Search for the cell housing the specified text and yield its [X, Y] center coordinate. 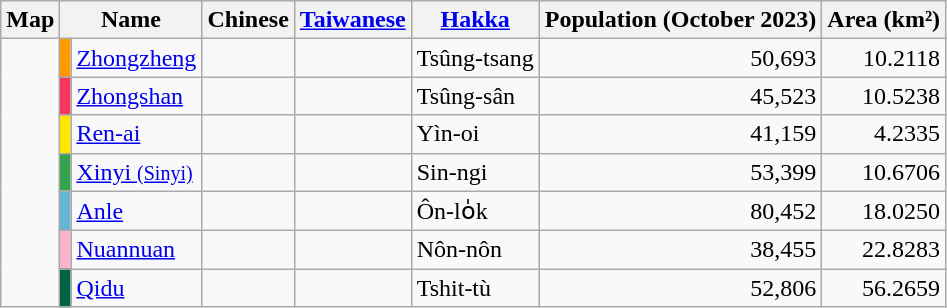
Xinyi (Sinyi) [136, 172]
52,806 [680, 288]
10.2118 [884, 58]
Tsûng-tsang [475, 58]
Map [30, 20]
Zhongzheng [136, 58]
Anle [136, 211]
Yìn-oi [475, 134]
41,159 [680, 134]
38,455 [680, 250]
10.6706 [884, 172]
Nôn-nôn [475, 250]
Chinese [248, 20]
Nuannuan [136, 250]
Tshit-tù [475, 288]
4.2335 [884, 134]
Sin-ngi [475, 172]
Tsûng-sân [475, 96]
50,693 [680, 58]
22.8283 [884, 250]
Ôn-lo̍k [475, 211]
80,452 [680, 211]
Population (October 2023) [680, 20]
Ren-ai [136, 134]
56.2659 [884, 288]
45,523 [680, 96]
Name [131, 20]
18.0250 [884, 211]
10.5238 [884, 96]
Area (km²) [884, 20]
Taiwanese [352, 20]
Qidu [136, 288]
Hakka [475, 20]
53,399 [680, 172]
Zhongshan [136, 96]
